Find where the given text appears and provide that cell's center as (X, Y) coordinate. 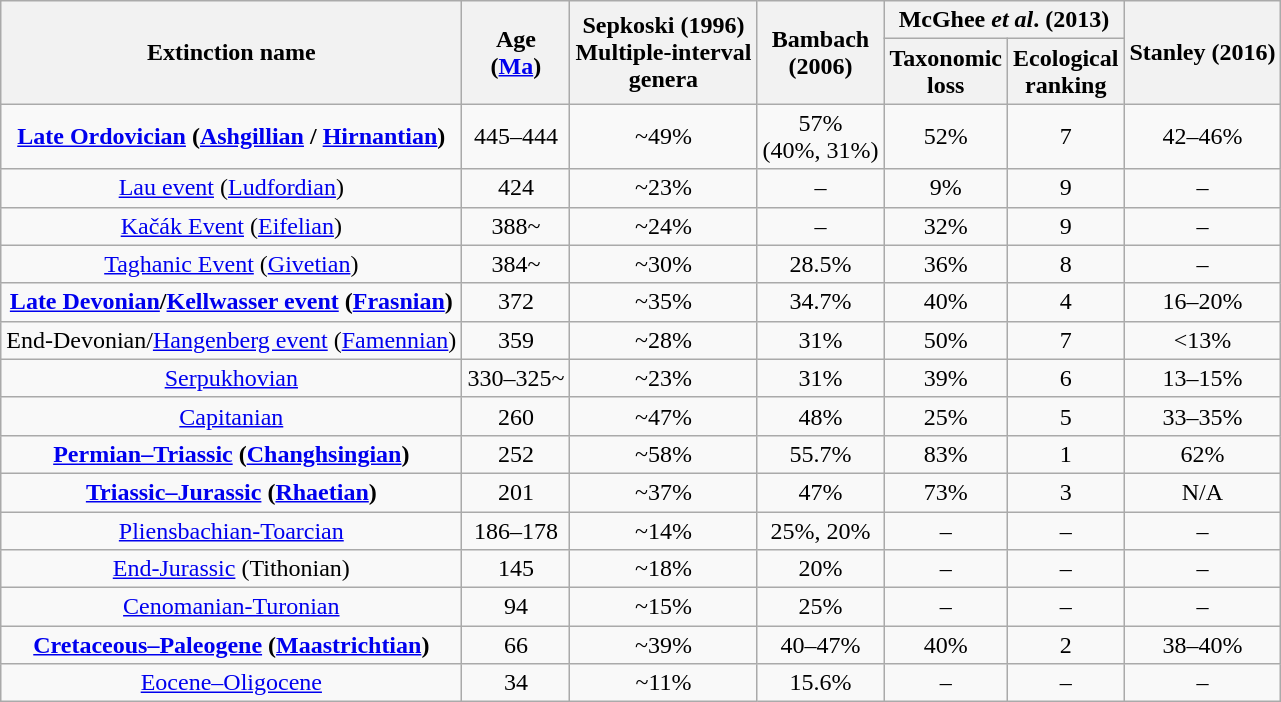
388~ (516, 226)
66 (516, 645)
50% (946, 340)
57%(40%, 31%) (820, 136)
40–47% (820, 645)
3 (1066, 492)
372 (516, 302)
5 (1066, 416)
359 (516, 340)
<13% (1202, 340)
Stanley (2016) (1202, 52)
End-Devonian/Hangenberg event (Famennian) (232, 340)
~15% (664, 607)
445–444 (516, 136)
62% (1202, 454)
Late Ordovician (Ashgillian / Hirnantian) (232, 136)
94 (516, 607)
~49% (664, 136)
~24% (664, 226)
~30% (664, 264)
20% (820, 569)
McGhee et al. (2013) (1004, 20)
34 (516, 683)
2 (1066, 645)
16–20% (1202, 302)
47% (820, 492)
Capitanian (232, 416)
55.7% (820, 454)
52% (946, 136)
33–35% (1202, 416)
15.6% (820, 683)
~11% (664, 683)
42–46% (1202, 136)
4 (1066, 302)
~47% (664, 416)
28.5% (820, 264)
N/A (1202, 492)
384~ (516, 264)
Permian–Triassic (Changhsingian) (232, 454)
~39% (664, 645)
48% (820, 416)
1 (1066, 454)
13–15% (1202, 378)
~37% (664, 492)
330–325~ (516, 378)
~18% (664, 569)
~28% (664, 340)
Serpukhovian (232, 378)
~58% (664, 454)
Taxonomicloss (946, 72)
Late Devonian/Kellwasser event (Frasnian) (232, 302)
~14% (664, 531)
Eocene–Oligocene (232, 683)
Cenomanian-Turonian (232, 607)
End-Jurassic (Tithonian) (232, 569)
Age(Ma) (516, 52)
9% (946, 188)
6 (1066, 378)
Kačák Event (Eifelian) (232, 226)
Pliensbachian-Toarcian (232, 531)
260 (516, 416)
~35% (664, 302)
83% (946, 454)
252 (516, 454)
8 (1066, 264)
Sepkoski (1996)Multiple-intervalgenera (664, 52)
36% (946, 264)
39% (946, 378)
32% (946, 226)
Taghanic Event (Givetian) (232, 264)
186–178 (516, 531)
34.7% (820, 302)
424 (516, 188)
Lau event (Ludfordian) (232, 188)
73% (946, 492)
38–40% (1202, 645)
25%, 20% (820, 531)
Ecologicalranking (1066, 72)
145 (516, 569)
Triassic–Jurassic (Rhaetian) (232, 492)
Bambach(2006) (820, 52)
201 (516, 492)
Extinction name (232, 52)
Cretaceous–Paleogene (Maastrichtian) (232, 645)
